Return [x, y] of the center of cell containing provided text 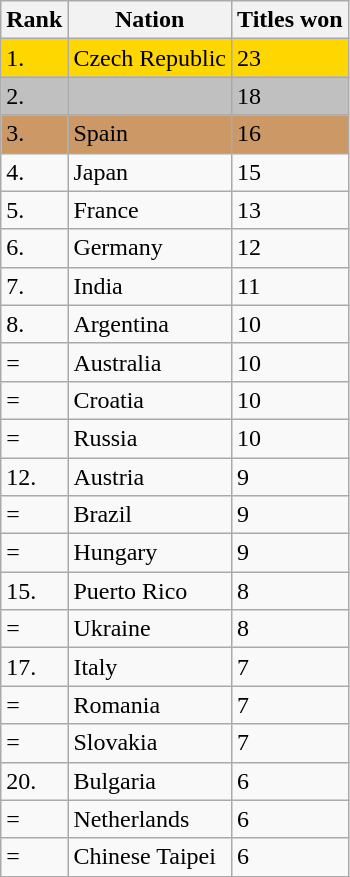
Japan [150, 172]
Titles won [290, 20]
4. [34, 172]
12 [290, 248]
Hungary [150, 553]
Spain [150, 134]
Bulgaria [150, 781]
India [150, 286]
Brazil [150, 515]
1. [34, 58]
Germany [150, 248]
Netherlands [150, 819]
20. [34, 781]
2. [34, 96]
17. [34, 667]
Argentina [150, 324]
11 [290, 286]
Chinese Taipei [150, 857]
Croatia [150, 400]
12. [34, 477]
5. [34, 210]
Czech Republic [150, 58]
Italy [150, 667]
13 [290, 210]
Nation [150, 20]
23 [290, 58]
15. [34, 591]
Ukraine [150, 629]
3. [34, 134]
Russia [150, 438]
7. [34, 286]
6. [34, 248]
France [150, 210]
Romania [150, 705]
Slovakia [150, 743]
8. [34, 324]
Austria [150, 477]
16 [290, 134]
15 [290, 172]
18 [290, 96]
Puerto Rico [150, 591]
Australia [150, 362]
Rank [34, 20]
